Locate the cell with the specified text and output its [X, Y] center coordinate. 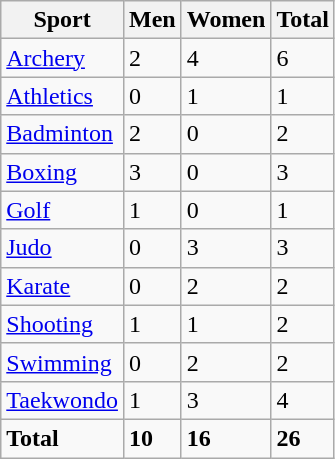
Archery [62, 58]
Boxing [62, 172]
Judo [62, 248]
Badminton [62, 134]
26 [303, 438]
Swimming [62, 362]
16 [226, 438]
Taekwondo [62, 400]
Athletics [62, 96]
Shooting [62, 324]
Women [226, 20]
10 [152, 438]
Golf [62, 210]
6 [303, 58]
Men [152, 20]
Karate [62, 286]
Sport [62, 20]
